Output the (x, y) coordinate of the center of the cell containing the given text.  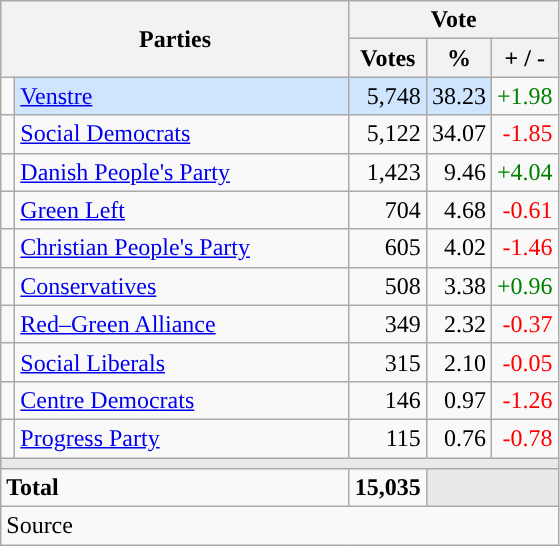
704 (388, 210)
38.23 (458, 96)
+4.04 (524, 172)
Danish People's Party (182, 172)
605 (388, 248)
0.97 (458, 400)
-0.37 (524, 324)
508 (388, 286)
Christian People's Party (182, 248)
-1.26 (524, 400)
-0.61 (524, 210)
3.38 (458, 286)
Conservatives (182, 286)
146 (388, 400)
Source (280, 526)
-0.78 (524, 438)
349 (388, 324)
Social Democrats (182, 134)
2.32 (458, 324)
Votes (388, 58)
Progress Party (182, 438)
5,748 (388, 96)
Centre Democrats (182, 400)
2.10 (458, 362)
34.07 (458, 134)
% (458, 58)
+0.96 (524, 286)
Venstre (182, 96)
315 (388, 362)
4.02 (458, 248)
Parties (176, 39)
-0.05 (524, 362)
+ / - (524, 58)
4.68 (458, 210)
0.76 (458, 438)
115 (388, 438)
9.46 (458, 172)
Social Liberals (182, 362)
Red–Green Alliance (182, 324)
-1.85 (524, 134)
15,035 (388, 488)
5,122 (388, 134)
1,423 (388, 172)
Vote (454, 20)
Total (176, 488)
Green Left (182, 210)
-1.46 (524, 248)
+1.98 (524, 96)
